Detect which cell encompasses the target text, then output its (x, y) center coordinate. 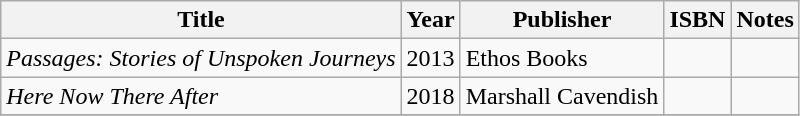
Marshall Cavendish (562, 96)
Passages: Stories of Unspoken Journeys (201, 58)
2013 (430, 58)
Publisher (562, 20)
Ethos Books (562, 58)
Here Now There After (201, 96)
Title (201, 20)
Year (430, 20)
ISBN (698, 20)
2018 (430, 96)
Notes (765, 20)
